Locate the cell with the specified text and output its [x, y] center coordinate. 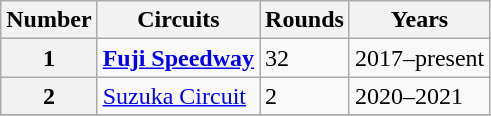
2020–2021 [419, 96]
1 [49, 58]
Years [419, 20]
Fuji Speedway [178, 58]
Number [49, 20]
Circuits [178, 20]
Suzuka Circuit [178, 96]
Rounds [305, 20]
2017–present [419, 58]
32 [305, 58]
